Return (X, Y) of the center of cell containing provided text 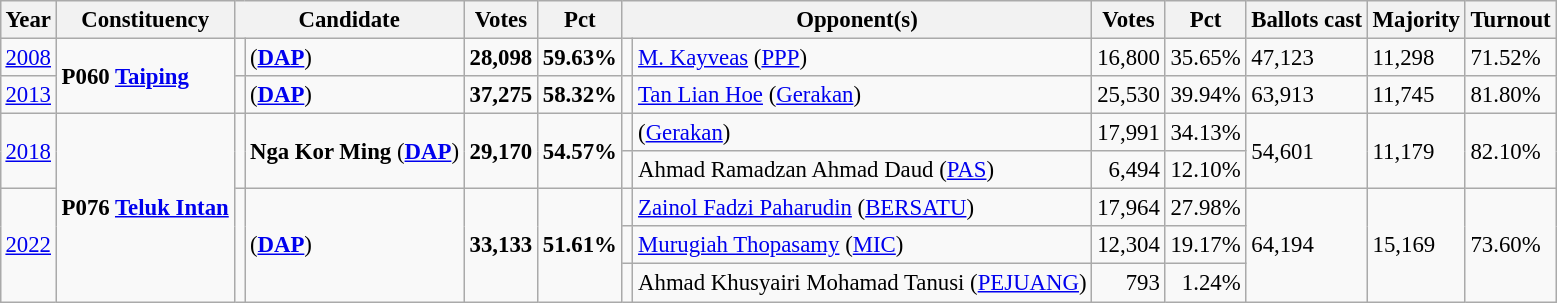
16,800 (1128, 57)
28,098 (500, 57)
2022 (28, 246)
11,745 (1416, 95)
35.65% (1206, 57)
17,964 (1128, 208)
2018 (28, 152)
Murugiah Thopasamy (MIC) (862, 245)
54.57% (580, 152)
81.80% (1510, 95)
39.94% (1206, 95)
58.32% (580, 95)
82.10% (1510, 152)
Tan Lian Hoe (Gerakan) (862, 95)
Opponent(s) (857, 20)
37,275 (500, 95)
25,530 (1128, 95)
29,170 (500, 152)
Ballots cast (1306, 20)
2008 (28, 57)
73.60% (1510, 246)
Nga Kor Ming (DAP) (355, 152)
1.24% (1206, 283)
34.13% (1206, 133)
11,179 (1416, 152)
17,991 (1128, 133)
15,169 (1416, 246)
63,913 (1306, 95)
47,123 (1306, 57)
M. Kayveas (PPP) (862, 57)
Constituency (145, 20)
Ahmad Ramadzan Ahmad Daud (PAS) (862, 170)
12.10% (1206, 170)
19.17% (1206, 245)
(Gerakan) (862, 133)
64,194 (1306, 246)
12,304 (1128, 245)
Zainol Fadzi Paharudin (BERSATU) (862, 208)
793 (1128, 283)
Ahmad Khusyairi Mohamad Tanusi (PEJUANG) (862, 283)
P076 Teluk Intan (145, 208)
33,133 (500, 246)
Year (28, 20)
71.52% (1510, 57)
59.63% (580, 57)
51.61% (580, 246)
11,298 (1416, 57)
P060 Taiping (145, 76)
27.98% (1206, 208)
6,494 (1128, 170)
Turnout (1510, 20)
Candidate (349, 20)
Majority (1416, 20)
2013 (28, 95)
54,601 (1306, 152)
